Scan for the cell matching the given text and deliver its (x, y) coordinate at center. 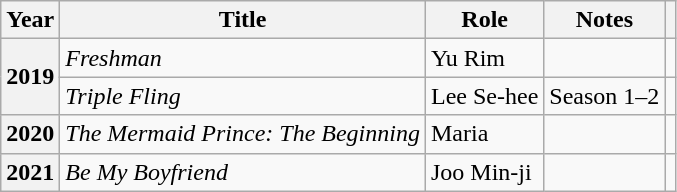
Maria (484, 134)
2020 (30, 134)
Lee Se-hee (484, 96)
The Mermaid Prince: The Beginning (243, 134)
2021 (30, 172)
Notes (604, 20)
Role (484, 20)
Season 1–2 (604, 96)
Yu Rim (484, 58)
Freshman (243, 58)
Be My Boyfriend (243, 172)
Title (243, 20)
Joo Min-ji (484, 172)
2019 (30, 77)
Year (30, 20)
Triple Fling (243, 96)
